Pinpoint the cell where the given text exists, returning its [x, y] midpoint coordinate. 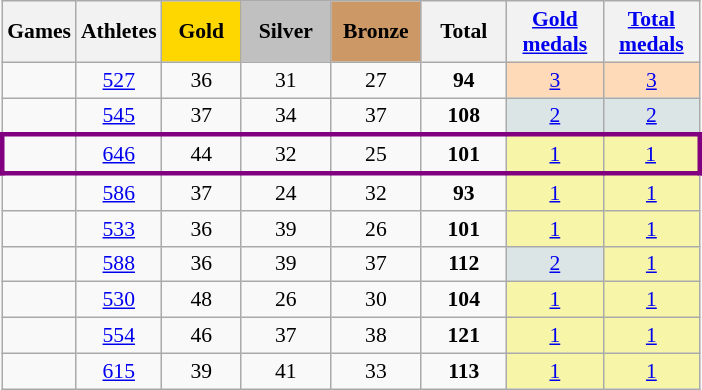
Gold [202, 32]
Silver [286, 32]
646 [119, 154]
27 [376, 80]
121 [464, 336]
46 [202, 336]
588 [119, 264]
527 [119, 80]
Bronze [376, 32]
104 [464, 300]
Total medals [652, 32]
38 [376, 336]
24 [286, 192]
533 [119, 229]
554 [119, 336]
33 [376, 371]
Gold medals [556, 32]
25 [376, 154]
31 [286, 80]
Games [39, 32]
34 [286, 116]
530 [119, 300]
108 [464, 116]
94 [464, 80]
41 [286, 371]
30 [376, 300]
48 [202, 300]
113 [464, 371]
112 [464, 264]
Athletes [119, 32]
586 [119, 192]
93 [464, 192]
545 [119, 116]
Total [464, 32]
615 [119, 371]
44 [202, 154]
